Determine the [x, y] coordinate at the center of the cell enclosing the given text.  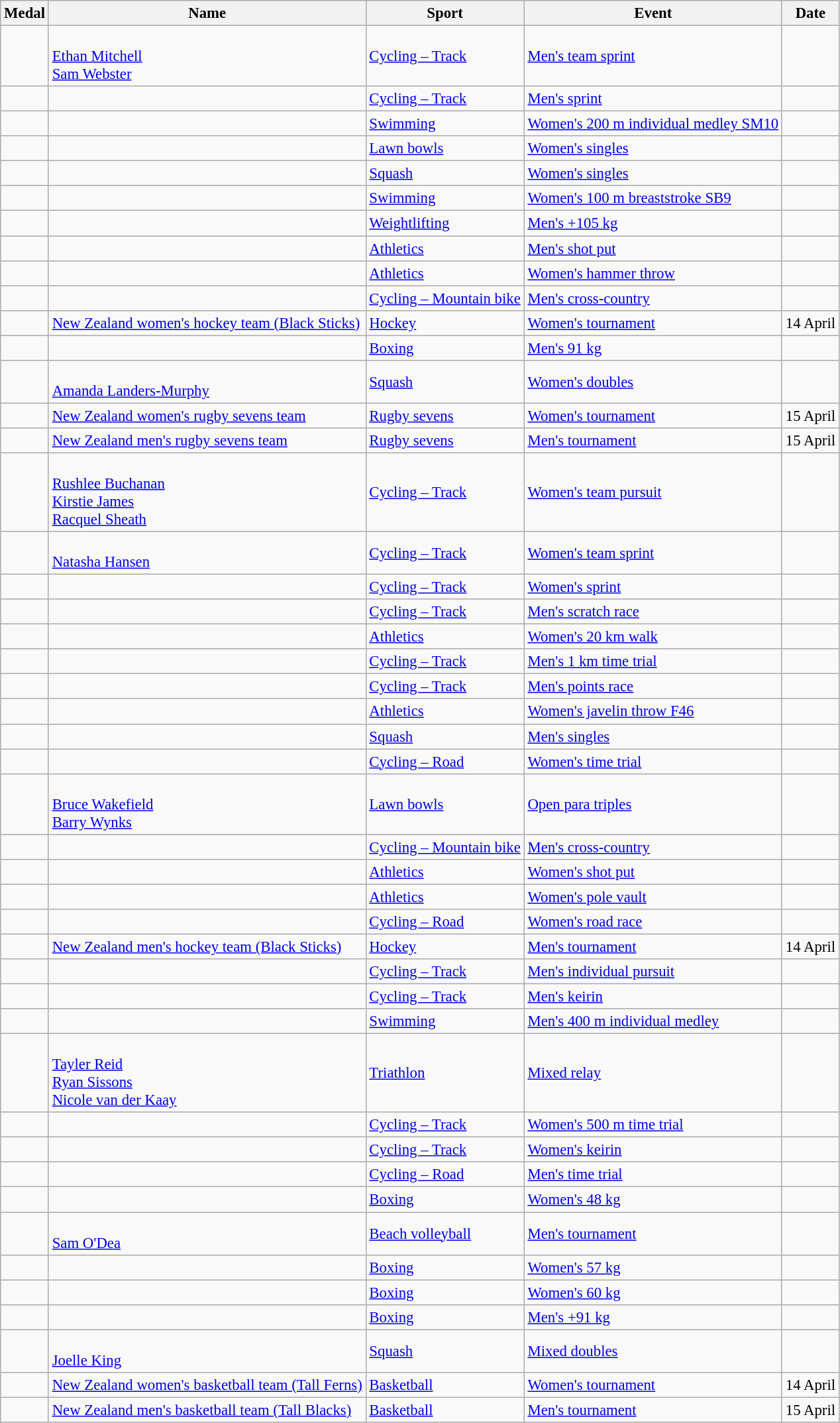
Men's 400 m individual medley [653, 1021]
Triathlon [445, 1074]
Women's shot put [653, 872]
Date [810, 13]
Men's scratch race [653, 612]
Women's 60 kg [653, 1292]
Joelle King [207, 1351]
Women's 57 kg [653, 1267]
New Zealand women's rugby sevens team [207, 416]
Men's shot put [653, 249]
Men's team sprint [653, 56]
New Zealand men's rugby sevens team [207, 441]
Rushlee BuchananKirstie JamesRacquel Sheath [207, 492]
New Zealand men's hockey team (Black Sticks) [207, 946]
Sam O'Dea [207, 1234]
Women's time trial [653, 762]
New Zealand men's basketball team (Tall Blacks) [207, 1410]
Women's 200 m individual medley SM10 [653, 124]
Men's +105 kg [653, 223]
Women's road race [653, 922]
Amanda Landers-Murphy [207, 382]
Men's 91 kg [653, 348]
Women's keirin [653, 1150]
Women's 100 m breaststroke SB9 [653, 198]
Mixed doubles [653, 1351]
Women's doubles [653, 382]
Women's pole vault [653, 897]
Women's 500 m time trial [653, 1125]
New Zealand women's basketball team (Tall Ferns) [207, 1385]
Men's keirin [653, 997]
Men's points race [653, 687]
Women's 20 km walk [653, 637]
Women's hammer throw [653, 273]
Sport [445, 13]
Men's 1 km time trial [653, 661]
Men's singles [653, 736]
Name [207, 13]
Men's +91 kg [653, 1317]
Ethan MitchellSam Webster [207, 56]
Women's sprint [653, 587]
Men's sprint [653, 99]
Beach volleyball [445, 1234]
Weightlifting [445, 223]
Men's individual pursuit [653, 972]
Women's team pursuit [653, 492]
Women's 48 kg [653, 1200]
Men's time trial [653, 1175]
Natasha Hansen [207, 553]
Bruce WakefieldBarry Wynks [207, 804]
New Zealand women's hockey team (Black Sticks) [207, 323]
Open para triples [653, 804]
Women's javelin throw F46 [653, 712]
Tayler ReidRyan SissonsNicole van der Kaay [207, 1074]
Medal [25, 13]
Women's team sprint [653, 553]
Event [653, 13]
Mixed relay [653, 1074]
